Pinpoint the cell where the given text exists, returning its [x, y] midpoint coordinate. 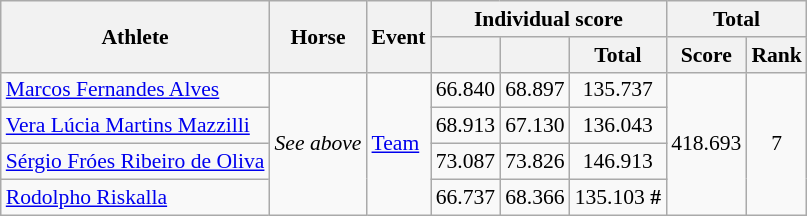
418.693 [706, 143]
Athlete [136, 36]
73.826 [534, 162]
136.043 [618, 126]
68.366 [534, 197]
146.913 [618, 162]
68.897 [534, 90]
Team [399, 143]
Horse [318, 36]
Event [399, 36]
73.087 [466, 162]
66.737 [466, 197]
Sérgio Fróes Ribeiro de Oliva [136, 162]
135.737 [618, 90]
Marcos Fernandes Alves [136, 90]
68.913 [466, 126]
See above [318, 143]
66.840 [466, 90]
135.103 # [618, 197]
Rodolpho Riskalla [136, 197]
67.130 [534, 126]
Individual score [548, 19]
Score [706, 55]
7 [776, 143]
Vera Lúcia Martins Mazzilli [136, 126]
Rank [776, 55]
